Provide the (x, y) coordinate of the cell's center where the given text is located.  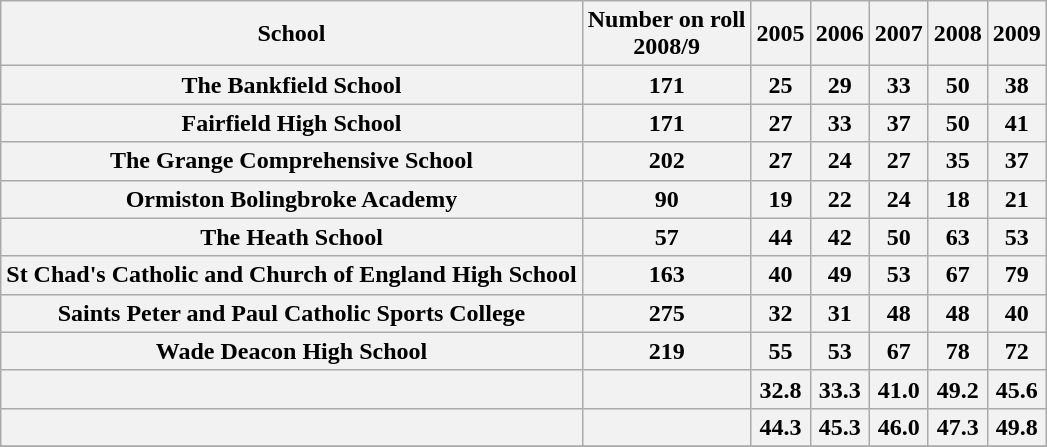
Number on roll2008/9 (666, 34)
25 (780, 85)
29 (840, 85)
Ormiston Bolingbroke Academy (292, 199)
49 (840, 275)
45.3 (840, 427)
41.0 (898, 389)
72 (1016, 351)
The Bankfield School (292, 85)
35 (958, 161)
31 (840, 313)
45.6 (1016, 389)
2008 (958, 34)
55 (780, 351)
22 (840, 199)
Saints Peter and Paul Catholic Sports College (292, 313)
St Chad's Catholic and Church of England High School (292, 275)
44 (780, 237)
The Grange Comprehensive School (292, 161)
2009 (1016, 34)
32 (780, 313)
18 (958, 199)
32.8 (780, 389)
19 (780, 199)
63 (958, 237)
Wade Deacon High School (292, 351)
33.3 (840, 389)
21 (1016, 199)
2007 (898, 34)
90 (666, 199)
202 (666, 161)
41 (1016, 123)
School (292, 34)
275 (666, 313)
219 (666, 351)
46.0 (898, 427)
38 (1016, 85)
57 (666, 237)
Fairfield High School (292, 123)
2006 (840, 34)
49.8 (1016, 427)
49.2 (958, 389)
42 (840, 237)
163 (666, 275)
79 (1016, 275)
The Heath School (292, 237)
78 (958, 351)
2005 (780, 34)
47.3 (958, 427)
44.3 (780, 427)
